Provide the (X, Y) coordinate of the cell's center where the given text is located.  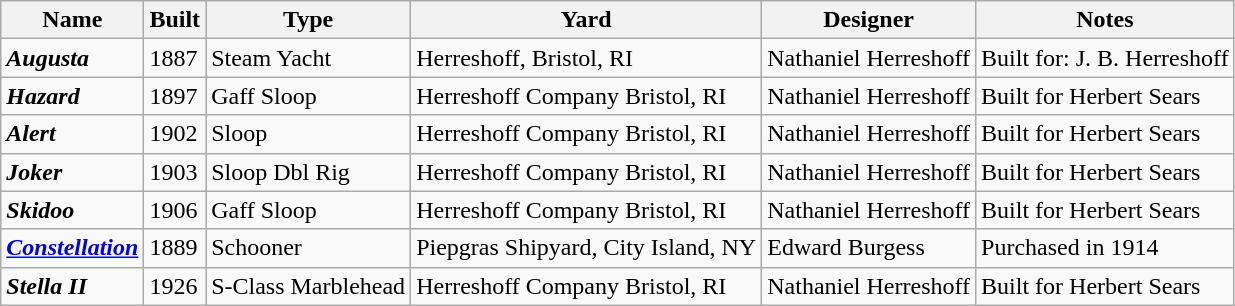
Edward Burgess (869, 248)
Yard (586, 20)
Name (72, 20)
1903 (175, 172)
Type (308, 20)
Sloop Dbl Rig (308, 172)
Designer (869, 20)
1897 (175, 96)
Notes (1106, 20)
Skidoo (72, 210)
S-Class Marblehead (308, 286)
Schooner (308, 248)
1926 (175, 286)
Stella II (72, 286)
Built for: J. B. Herreshoff (1106, 58)
Hazard (72, 96)
Herreshoff, Bristol, RI (586, 58)
Purchased in 1914 (1106, 248)
1902 (175, 134)
Augusta (72, 58)
Sloop (308, 134)
Built (175, 20)
Joker (72, 172)
1889 (175, 248)
Alert (72, 134)
Steam Yacht (308, 58)
Piepgras Shipyard, City Island, NY (586, 248)
1887 (175, 58)
Constellation (72, 248)
1906 (175, 210)
